Provide the [X, Y] coordinate of the cell's center where the given text is located.  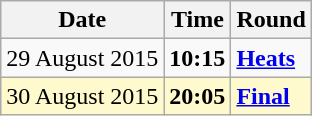
10:15 [198, 58]
Date [82, 20]
Heats [271, 58]
Round [271, 20]
29 August 2015 [82, 58]
20:05 [198, 96]
Time [198, 20]
30 August 2015 [82, 96]
Final [271, 96]
